Capture the cell that displays the provided text and extract its [x, y] central coordinate. 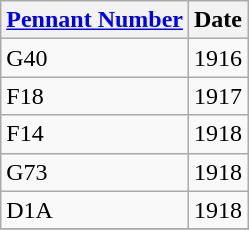
F14 [95, 134]
Pennant Number [95, 20]
Date [218, 20]
G73 [95, 172]
1916 [218, 58]
D1A [95, 210]
1917 [218, 96]
G40 [95, 58]
F18 [95, 96]
